Locate the cell with the specified text and output its [X, Y] center coordinate. 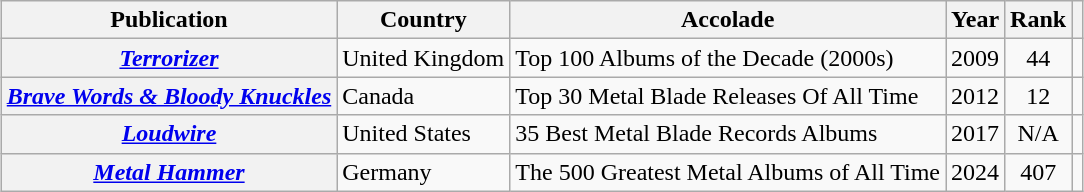
Publication [169, 20]
44 [1038, 58]
2024 [976, 172]
Top 100 Albums of the Decade (2000s) [728, 58]
United Kingdom [424, 58]
Rank [1038, 20]
2017 [976, 134]
2012 [976, 96]
35 Best Metal Blade Records Albums [728, 134]
N/A [1038, 134]
United States [424, 134]
Accolade [728, 20]
12 [1038, 96]
Loudwire [169, 134]
Brave Words & Bloody Knuckles [169, 96]
Top 30 Metal Blade Releases Of All Time [728, 96]
Metal Hammer [169, 172]
2009 [976, 58]
Terrorizer [169, 58]
407 [1038, 172]
Country [424, 20]
Year [976, 20]
The 500 Greatest Metal Albums of All Time [728, 172]
Canada [424, 96]
Germany [424, 172]
